For the text-containing cell, return its midpoint in [x, y] coordinate format. 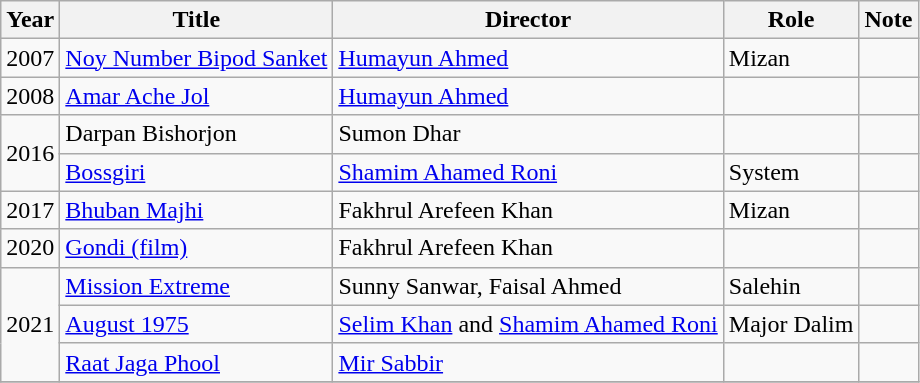
Director [528, 20]
2016 [30, 153]
2008 [30, 96]
Gondi (film) [196, 248]
Darpan Bishorjon [196, 134]
Bossgiri [196, 172]
2021 [30, 324]
August 1975 [196, 324]
Mir Sabbir [528, 362]
Shamim Ahamed Roni [528, 172]
Bhuban Majhi [196, 210]
Role [791, 20]
Major Dalim [791, 324]
Note [888, 20]
2007 [30, 58]
Amar Ache Jol [196, 96]
Sunny Sanwar, Faisal Ahmed [528, 286]
Selim Khan and Shamim Ahamed Roni [528, 324]
Title [196, 20]
Sumon Dhar [528, 134]
2017 [30, 210]
System [791, 172]
Year [30, 20]
2020 [30, 248]
Noy Number Bipod Sanket [196, 58]
Mission Extreme [196, 286]
Raat Jaga Phool [196, 362]
Salehin [791, 286]
